Provide the [x, y] coordinate of the cell's center where the given text is located.  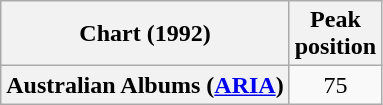
Australian Albums (ARIA) [145, 85]
Chart (1992) [145, 34]
75 [335, 85]
Peakposition [335, 34]
